From the cell containing the given text, extract its center point as (x, y) coordinate. 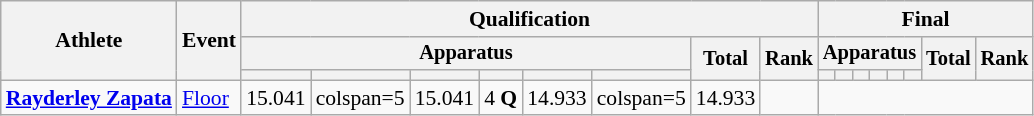
Final (926, 19)
Rayderley Zapata (89, 98)
Event (209, 40)
Athlete (89, 40)
Floor (209, 98)
4 Q (500, 98)
Qualification (530, 19)
